Pinpoint the cell where the given text exists, returning its [X, Y] midpoint coordinate. 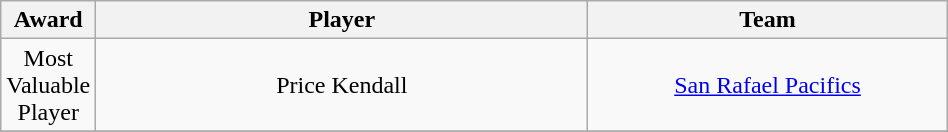
Team [768, 20]
Award [48, 20]
Price Kendall [342, 85]
San Rafael Pacifics [768, 85]
Most Valuable Player [48, 85]
Player [342, 20]
